Pinpoint the cell where the given text exists, returning its [X, Y] midpoint coordinate. 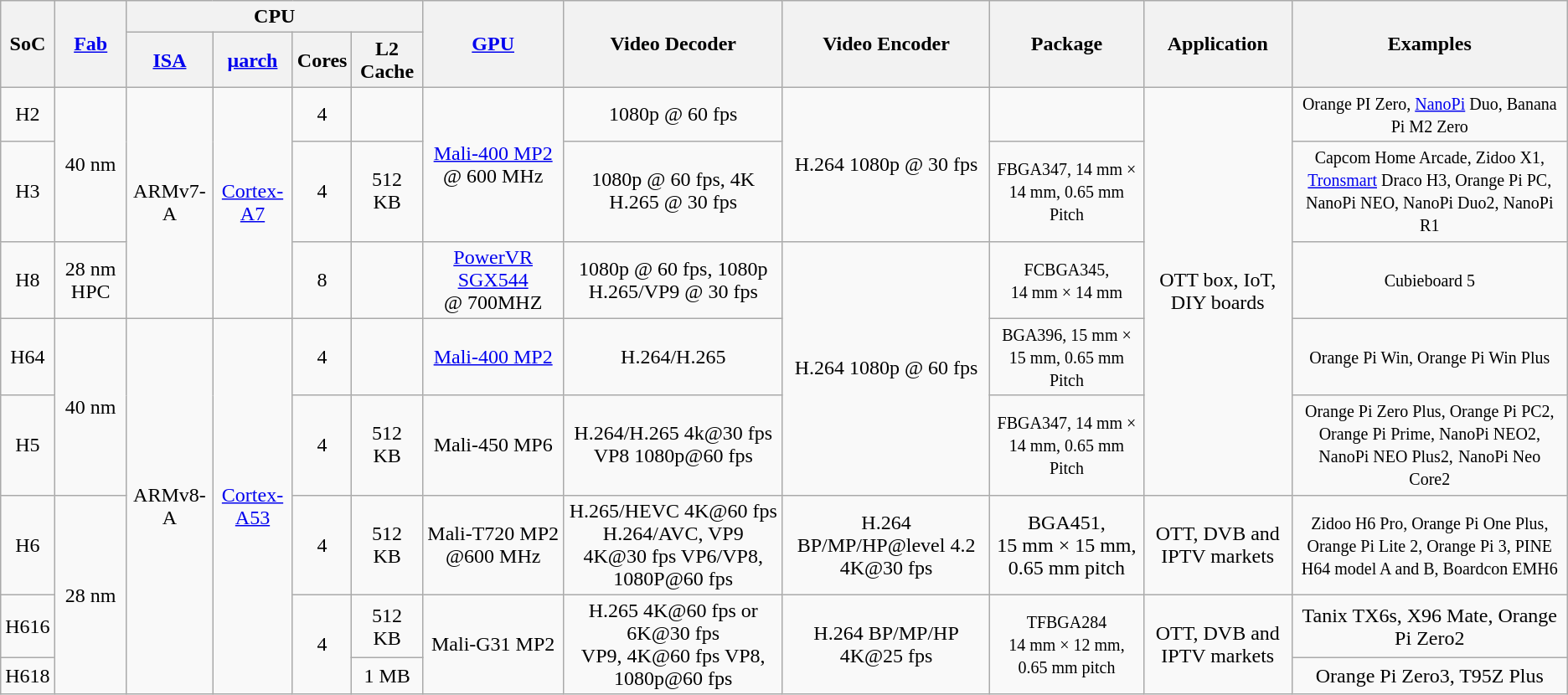
Application [1218, 44]
H.265 4K@60 fps or 6K@30 fpsVP9, 4K@60 fps VP8, 1080p@60 fps [673, 645]
Orange Pi Zero Plus, Orange Pi PC2, Orange Pi Prime, NanoPi NEO2, NanoPi NEO Plus2, NanoPi Neo Core2 [1429, 445]
H3 [28, 191]
H5 [28, 445]
OTT box, IoT, DIY boards [1218, 291]
Cortex-A7 [253, 203]
Video Decoder [673, 44]
H.264 1080p @ 30 fps [886, 164]
GPU [493, 44]
μarch [253, 60]
28 nm HPC [90, 280]
ISA [169, 60]
Zidoo H6 Pro, Orange Pi One Plus, Orange Pi Lite 2, Orange Pi 3, PINE H64 model A and B, Boardcon EMH6 [1429, 544]
H616 [28, 626]
Mali-400 MP2 [493, 357]
1 MB [387, 676]
BGA451, 15 mm × 15 mm,0.65 mm pitch [1067, 544]
1080p @ 60 fps [673, 114]
1080p @ 60 fps, 1080p H.265/VP9 @ 30 fps [673, 280]
Package [1067, 44]
Fab [90, 44]
Examples [1429, 44]
Tanix TX6s, X96 Mate, Orange Pi Zero2 [1429, 626]
L2 Cache [387, 60]
H8 [28, 280]
Mali-450 MP6 [493, 445]
H618 [28, 676]
Cubieboard 5 [1429, 280]
H.264/H.265 [673, 357]
Cortex-A53 [253, 506]
FCBGA345, 14 mm × 14 mm [1067, 280]
H.264 1080p @ 60 fps [886, 368]
BGA396, 15 mm × 15 mm, 0.65 mm Pitch [1067, 357]
PowerVR SGX544@ 700MHZ [493, 280]
H.264 BP/MP/HP 4K@25 fps [886, 645]
TFBGA284 14 mm × 12 mm, 0.65 mm pitch [1067, 645]
Cores [322, 60]
H.264 BP/MP/HP@level 4.2 4K@30 fps [886, 544]
H.264/H.265 4k@30 fps VP8 1080p@60 fps [673, 445]
ARMv7-A [169, 203]
Orange Pi Win, Orange Pi Win Plus [1429, 357]
Mali-T720 MP2 @600 MHz [493, 544]
Mali-400 MP2@ 600 MHz [493, 164]
H64 [28, 357]
Capcom Home Arcade, Zidoo X1, Tronsmart Draco H3, Orange Pi PC, NanoPi NEO, NanoPi Duo2, NanoPi R1 [1429, 191]
28 nm [90, 595]
ARMv8-A [169, 506]
8 [322, 280]
H2 [28, 114]
Video Encoder [886, 44]
Mali-G31 MP2 [493, 645]
Orange Pi Zero3, T95Z Plus [1429, 676]
Orange PI Zero, NanoPi Duo, Banana Pi M2 Zero [1429, 114]
SoC [28, 44]
H6 [28, 544]
CPU [275, 17]
1080p @ 60 fps, 4K H.265 @ 30 fps [673, 191]
H.265/HEVC 4K@60 fpsH.264/AVC, VP9 4K@30 fps VP6/VP8, 1080P@60 fps [673, 544]
